Find where the given text appears and provide that cell's center as (X, Y) coordinate. 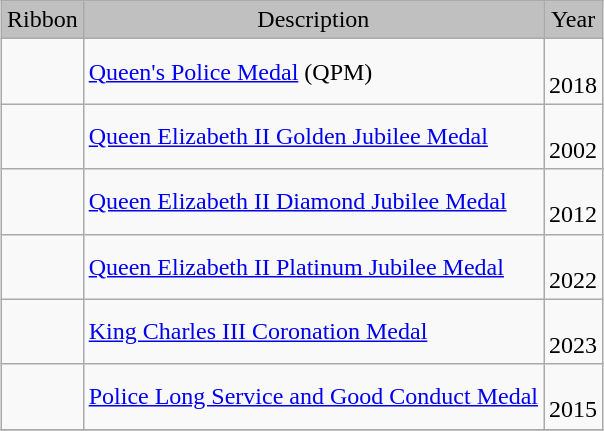
2023 (574, 332)
2012 (574, 202)
Queen's Police Medal (QPM) (313, 72)
Description (313, 20)
Queen Elizabeth II Diamond Jubilee Medal (313, 202)
Queen Elizabeth II Platinum Jubilee Medal (313, 266)
2015 (574, 396)
Police Long Service and Good Conduct Medal (313, 396)
Ribbon (42, 20)
Year (574, 20)
King Charles III Coronation Medal (313, 332)
2022 (574, 266)
2002 (574, 136)
2018 (574, 72)
Queen Elizabeth II Golden Jubilee Medal (313, 136)
